Detect which cell encompasses the target text, then output its [X, Y] center coordinate. 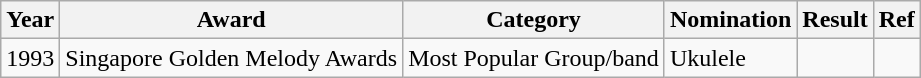
Most Popular Group/band [534, 58]
Nomination [730, 20]
Result [835, 20]
Award [232, 20]
1993 [30, 58]
Year [30, 20]
Category [534, 20]
Ref [896, 20]
Singapore Golden Melody Awards [232, 58]
Ukulele [730, 58]
